Capture the cell that displays the provided text and extract its [x, y] central coordinate. 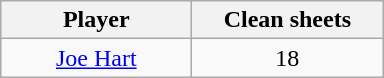
Player [96, 20]
Clean sheets [288, 20]
Joe Hart [96, 58]
18 [288, 58]
